Find where the given text appears and provide that cell's center as [X, Y] coordinate. 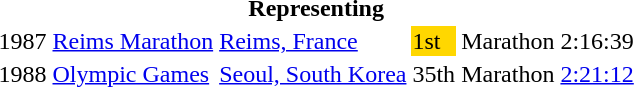
1st [434, 41]
Reims Marathon [133, 41]
Marathon [508, 41]
Reims, France [313, 41]
